Provide the [X, Y] coordinate of the cell's center where the given text is located.  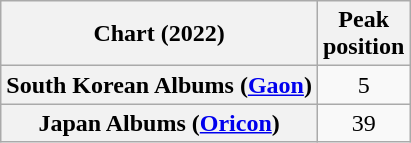
Peakposition [363, 34]
Japan Albums (Oricon) [160, 123]
Chart (2022) [160, 34]
South Korean Albums (Gaon) [160, 85]
5 [363, 85]
39 [363, 123]
